Return the (x, y) coordinate for the center point of the cell that contains the specified text.  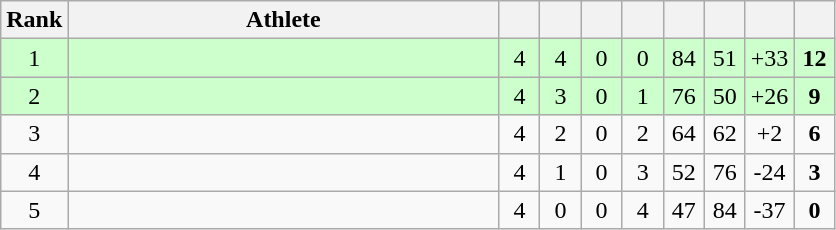
-24 (770, 172)
5 (34, 210)
64 (684, 134)
12 (814, 58)
47 (684, 210)
-37 (770, 210)
6 (814, 134)
51 (724, 58)
Rank (34, 20)
+2 (770, 134)
62 (724, 134)
+33 (770, 58)
52 (684, 172)
50 (724, 96)
+26 (770, 96)
Athlete (284, 20)
9 (814, 96)
